Capture the cell that displays the provided text and extract its (x, y) central coordinate. 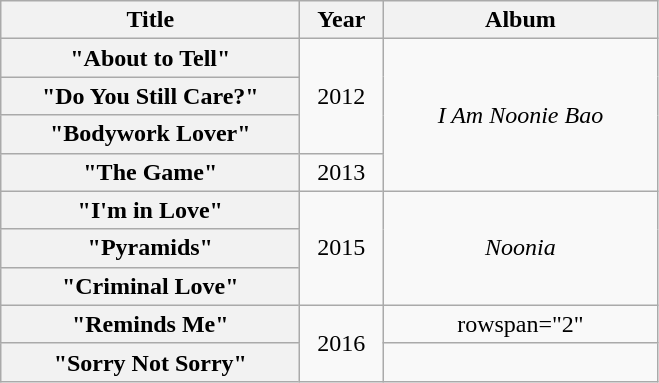
rowspan="2" (520, 324)
Year (342, 20)
2012 (342, 96)
2015 (342, 248)
2013 (342, 172)
"Do You Still Care?" (150, 96)
"Reminds Me" (150, 324)
"Bodywork Lover" (150, 134)
I Am Noonie Bao (520, 115)
"Criminal Love" (150, 286)
2016 (342, 343)
"The Game" (150, 172)
"I'm in Love" (150, 210)
"Pyramids" (150, 248)
Title (150, 20)
"About to Tell" (150, 58)
Noonia (520, 248)
"Sorry Not Sorry" (150, 362)
Album (520, 20)
